Find where the given text appears and provide that cell's center as (X, Y) coordinate. 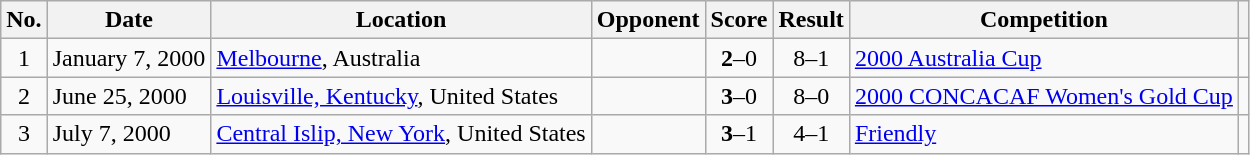
3 (24, 134)
3–1 (739, 134)
4–1 (811, 134)
Melbourne, Australia (401, 58)
Opponent (648, 20)
January 7, 2000 (129, 58)
8–1 (811, 58)
3–0 (739, 96)
Result (811, 20)
June 25, 2000 (129, 96)
2000 Australia Cup (1044, 58)
Date (129, 20)
Competition (1044, 20)
Louisville, Kentucky, United States (401, 96)
Location (401, 20)
2 (24, 96)
Score (739, 20)
2–0 (739, 58)
No. (24, 20)
2000 CONCACAF Women's Gold Cup (1044, 96)
July 7, 2000 (129, 134)
Friendly (1044, 134)
Central Islip, New York, United States (401, 134)
1 (24, 58)
8–0 (811, 96)
